Provide the (x, y) coordinate of the cell's center where the given text is located.  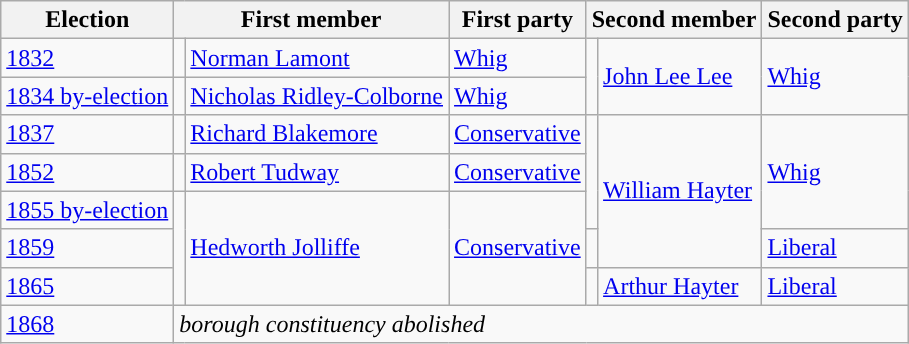
Richard Blakemore (317, 134)
1868 (88, 324)
Norman Lamont (317, 58)
1852 (88, 172)
1859 (88, 248)
Robert Tudway (317, 172)
John Lee Lee (680, 77)
1832 (88, 58)
Election (88, 20)
1834 by-election (88, 96)
1865 (88, 286)
William Hayter (680, 191)
1855 by-election (88, 210)
Arthur Hayter (680, 286)
Nicholas Ridley-Colborne (317, 96)
Hedworth Jolliffe (317, 248)
First party (518, 20)
1837 (88, 134)
Second party (835, 20)
Second member (674, 20)
First member (312, 20)
borough constituency abolished (542, 324)
